Output the [x, y] coordinate of the center of the cell containing the given text.  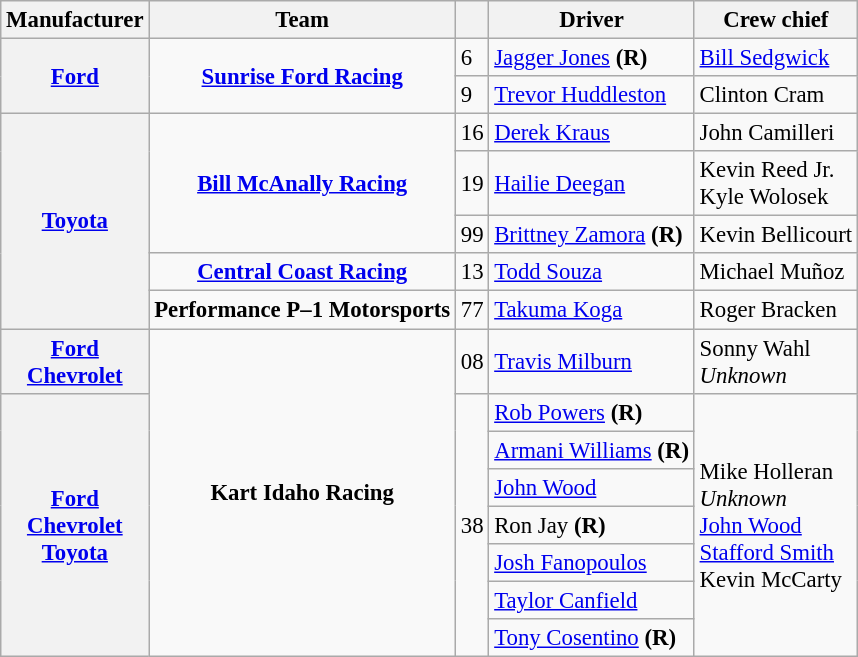
Kevin Reed Jr. Kyle Wolosek [776, 184]
Hailie Deegan [592, 184]
6 [472, 58]
Taylor Canfield [592, 600]
Ford Chevrolet [75, 362]
Ford [75, 76]
08 [472, 362]
Manufacturer [75, 20]
Armani Williams (R) [592, 450]
Central Coast Racing [302, 273]
Team [302, 20]
Rob Powers (R) [592, 412]
Driver [592, 20]
Mike Holleran Unknown John Wood Stafford Smith Kevin McCarty [776, 524]
Trevor Huddleston [592, 95]
77 [472, 310]
Travis Milburn [592, 362]
Derek Kraus [592, 133]
Roger Bracken [776, 310]
John Camilleri [776, 133]
Josh Fanopoulos [592, 563]
9 [472, 95]
Takuma Koga [592, 310]
Ron Jay (R) [592, 525]
19 [472, 184]
Ford Chevrolet Toyota [75, 524]
16 [472, 133]
John Wood [592, 487]
Bill Sedgwick [776, 58]
13 [472, 273]
Crew chief [776, 20]
99 [472, 235]
Tony Cosentino (R) [592, 638]
Brittney Zamora (R) [592, 235]
Performance P–1 Motorsports [302, 310]
Toyota [75, 222]
Jagger Jones (R) [592, 58]
Sonny Wahl Unknown [776, 362]
Todd Souza [592, 273]
38 [472, 524]
Kart Idaho Racing [302, 493]
Sunrise Ford Racing [302, 76]
Michael Muñoz [776, 273]
Bill McAnally Racing [302, 184]
Kevin Bellicourt [776, 235]
Clinton Cram [776, 95]
